Identify which cell holds the provided text, then report its (X, Y) central coordinate. 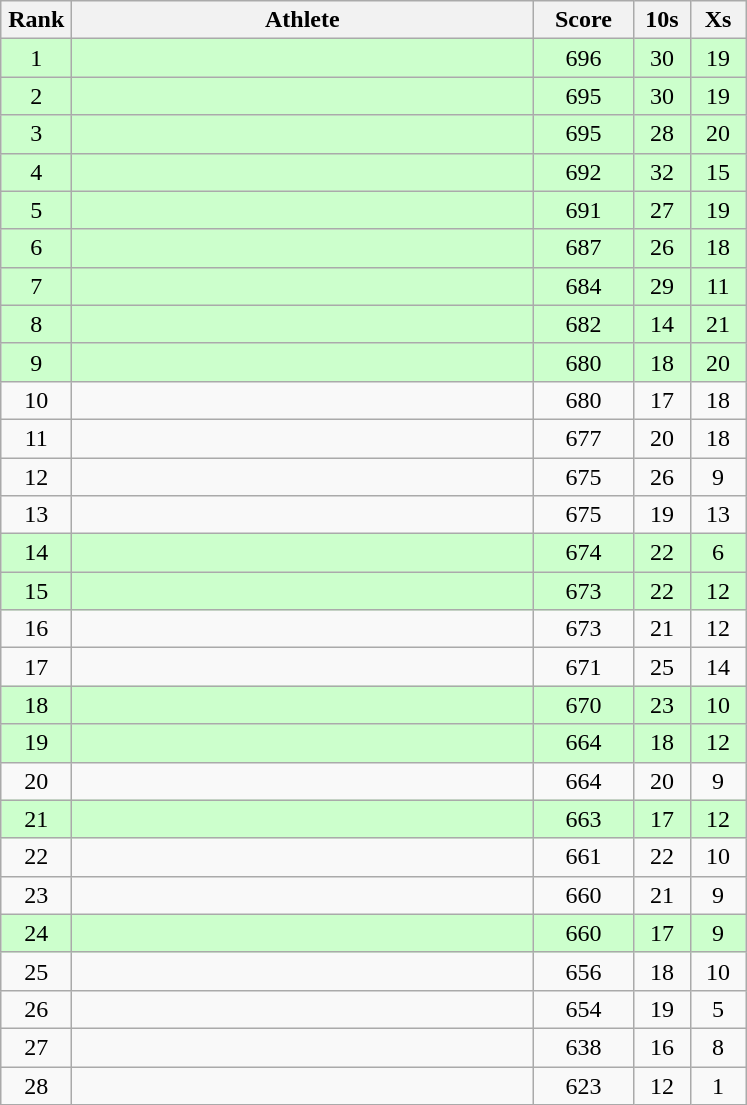
2 (36, 96)
3 (36, 134)
682 (584, 324)
677 (584, 438)
687 (584, 248)
691 (584, 210)
29 (662, 286)
10s (662, 20)
684 (584, 286)
32 (662, 172)
661 (584, 857)
670 (584, 705)
Rank (36, 20)
638 (584, 1047)
Score (584, 20)
7 (36, 286)
692 (584, 172)
656 (584, 971)
Xs (718, 20)
654 (584, 1009)
4 (36, 172)
Athlete (302, 20)
24 (36, 933)
663 (584, 819)
671 (584, 667)
674 (584, 553)
623 (584, 1085)
696 (584, 58)
